Return (X, Y) of the center of cell containing provided text 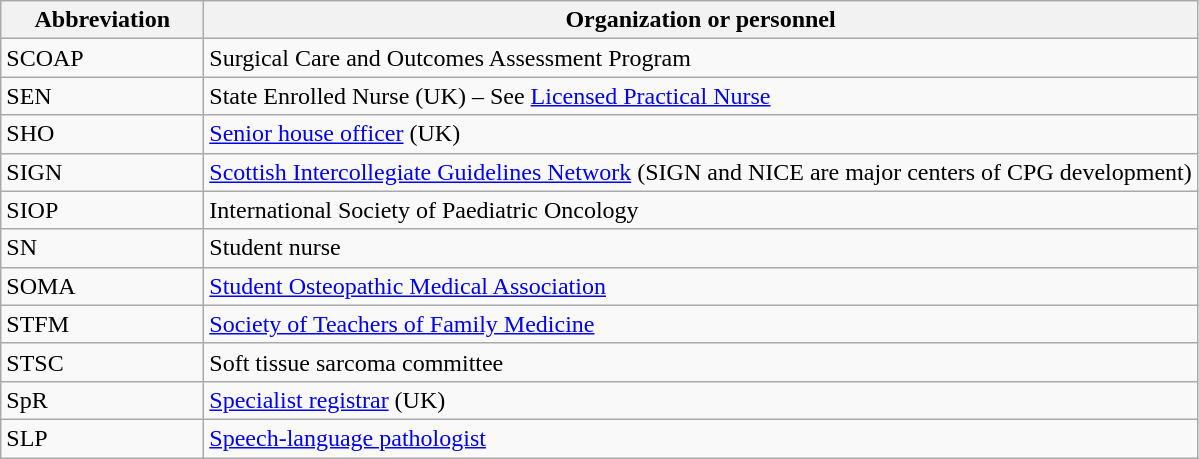
SEN (102, 96)
Surgical Care and Outcomes Assessment Program (700, 58)
SIGN (102, 172)
SIOP (102, 210)
Scottish Intercollegiate Guidelines Network (SIGN and NICE are major centers of CPG development) (700, 172)
Speech-language pathologist (700, 438)
Soft tissue sarcoma committee (700, 362)
State Enrolled Nurse (UK) – See Licensed Practical Nurse (700, 96)
Specialist registrar (UK) (700, 400)
Organization or personnel (700, 20)
SCOAP (102, 58)
SHO (102, 134)
Student Osteopathic Medical Association (700, 286)
Senior house officer (UK) (700, 134)
International Society of Paediatric Oncology (700, 210)
SOMA (102, 286)
SN (102, 248)
STSC (102, 362)
STFM (102, 324)
SLP (102, 438)
Abbreviation (102, 20)
SpR (102, 400)
Society of Teachers of Family Medicine (700, 324)
Student nurse (700, 248)
